Determine the (x, y) coordinate at the center of the cell enclosing the given text.  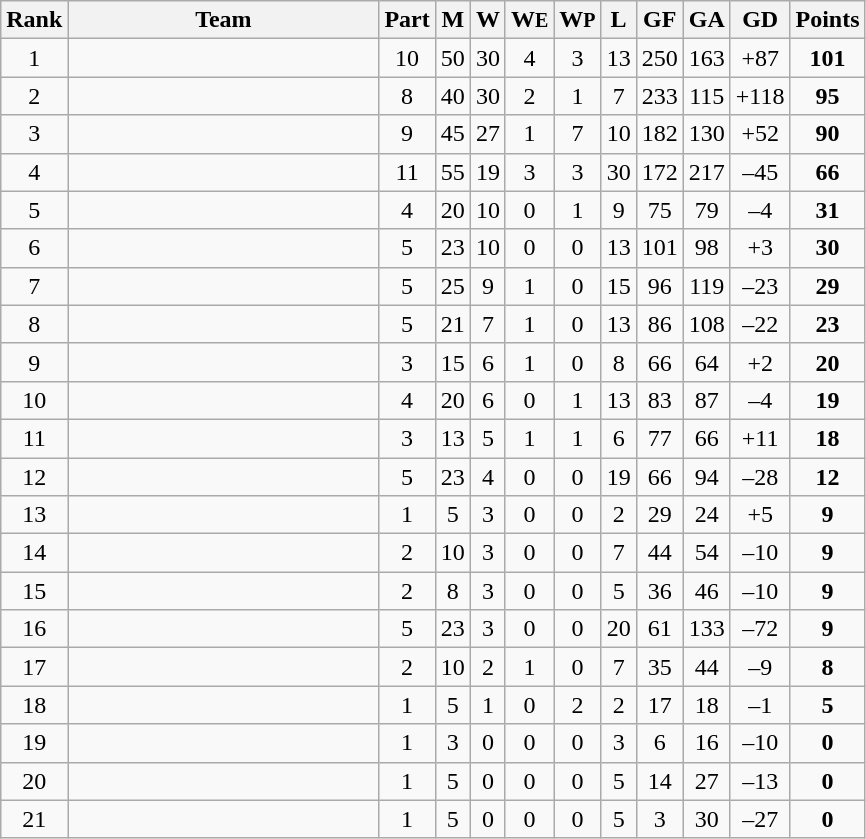
87 (706, 400)
90 (828, 134)
+2 (760, 362)
–45 (760, 172)
+11 (760, 438)
Team (224, 20)
172 (660, 172)
–72 (760, 629)
217 (706, 172)
–27 (760, 819)
98 (706, 248)
133 (706, 629)
Points (828, 20)
40 (452, 96)
108 (706, 324)
46 (706, 591)
–1 (760, 705)
+5 (760, 515)
95 (828, 96)
–22 (760, 324)
182 (660, 134)
M (452, 20)
WE (529, 20)
31 (828, 210)
83 (660, 400)
86 (660, 324)
119 (706, 286)
130 (706, 134)
25 (452, 286)
163 (706, 58)
+87 (760, 58)
–9 (760, 667)
75 (660, 210)
Rank (34, 20)
94 (706, 477)
55 (452, 172)
35 (660, 667)
–13 (760, 781)
–28 (760, 477)
115 (706, 96)
250 (660, 58)
GA (706, 20)
+52 (760, 134)
77 (660, 438)
96 (660, 286)
+118 (760, 96)
GD (760, 20)
54 (706, 553)
50 (452, 58)
233 (660, 96)
64 (706, 362)
+3 (760, 248)
–23 (760, 286)
L (618, 20)
36 (660, 591)
45 (452, 134)
24 (706, 515)
79 (706, 210)
GF (660, 20)
WP (578, 20)
61 (660, 629)
W (488, 20)
Part (407, 20)
